Return (x, y) of the center of cell containing provided text 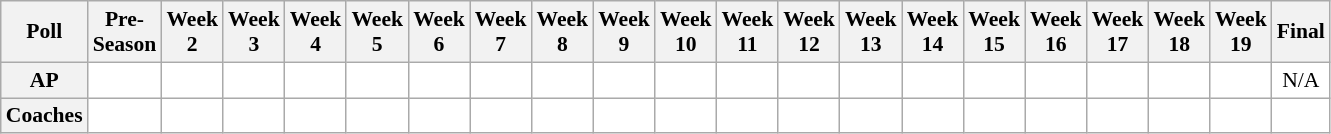
Week7 (501, 32)
Week9 (624, 32)
Week14 (933, 32)
Week13 (871, 32)
Poll (44, 32)
Week2 (192, 32)
Week11 (748, 32)
Week12 (809, 32)
Week4 (316, 32)
Week10 (686, 32)
AP (44, 80)
Week6 (439, 32)
Coaches (44, 116)
Week5 (377, 32)
Week3 (254, 32)
Week17 (1118, 32)
Pre-Season (125, 32)
N/A (1301, 80)
Week19 (1241, 32)
Week16 (1056, 32)
Week8 (562, 32)
Final (1301, 32)
Week15 (994, 32)
Week18 (1179, 32)
